Return the [X, Y] coordinate for the center point of the cell that contains the specified text.  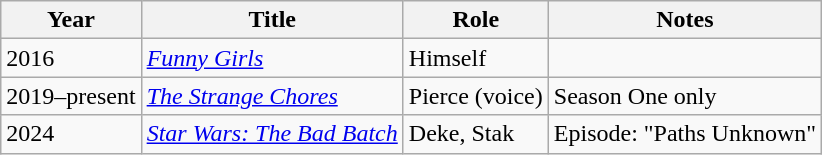
Star Wars: The Bad Batch [272, 134]
2024 [71, 134]
Role [476, 20]
Deke, Stak [476, 134]
Himself [476, 58]
2016 [71, 58]
Year [71, 20]
Title [272, 20]
The Strange Chores [272, 96]
2019–present [71, 96]
Funny Girls [272, 58]
Episode: "Paths Unknown" [684, 134]
Pierce (voice) [476, 96]
Season One only [684, 96]
Notes [684, 20]
